From the cell containing the given text, extract its center point as [X, Y] coordinate. 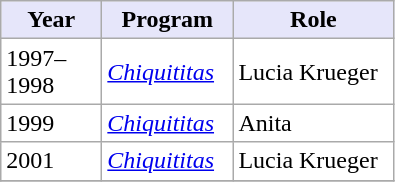
Anita [314, 123]
1997–1998 [52, 72]
Year [52, 20]
1999 [52, 123]
Program [168, 20]
2001 [52, 161]
Role [314, 20]
